Return [x, y] of the center of cell containing provided text 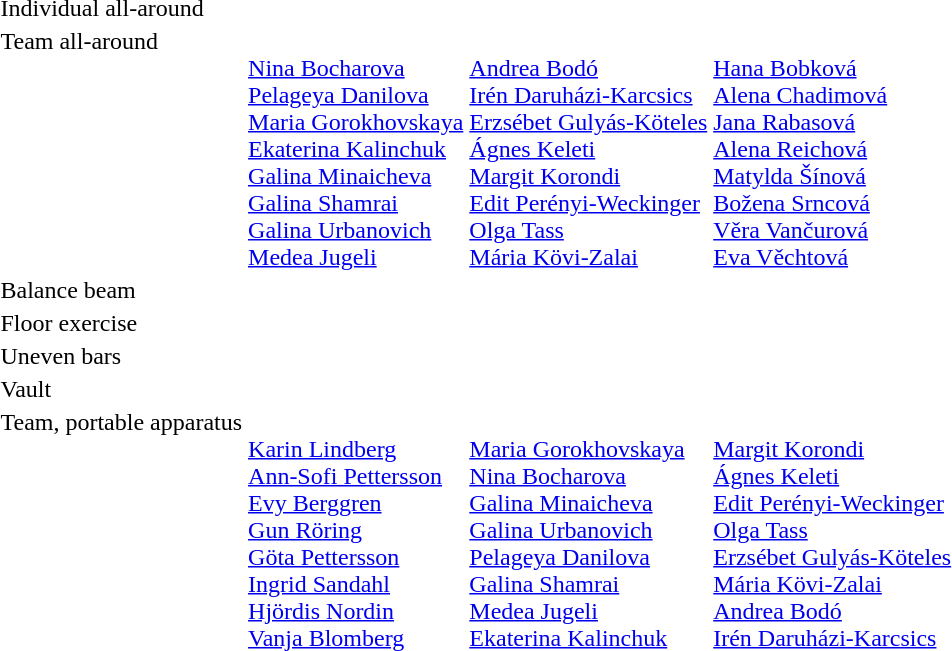
Nina BocharovaPelageya Danilova Maria GorokhovskayaEkaterina KalinchukGalina MinaichevaGalina ShamraiGalina UrbanovichMedea Jugeli [356, 149]
Andrea BodóIrén Daruházi-KarcsicsErzsébet Gulyás-KötelesÁgnes KeletiMargit Korondi Edit Perényi-WeckingerOlga Tass Mária Kövi-Zalai [588, 149]
